Output the (x, y) coordinate of the center of the cell containing the given text.  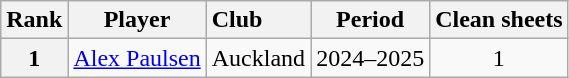
Club (258, 20)
Period (370, 20)
Auckland (258, 58)
Player (137, 20)
Clean sheets (499, 20)
Alex Paulsen (137, 58)
Rank (34, 20)
2024–2025 (370, 58)
